Locate the cell with the specified text and output its (X, Y) center coordinate. 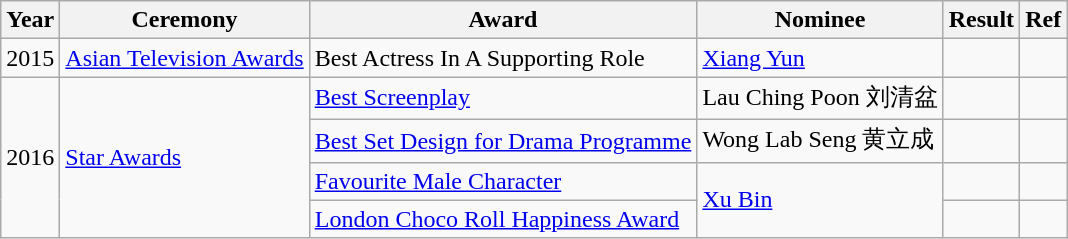
Result (981, 20)
Best Set Design for Drama Programme (503, 140)
Asian Television Awards (184, 58)
Best Screenplay (503, 98)
Xu Bin (820, 200)
Ref (1044, 20)
Xiang Yun (820, 58)
2015 (30, 58)
Ceremony (184, 20)
Star Awards (184, 158)
Favourite Male Character (503, 181)
Best Actress In A Supporting Role (503, 58)
London Choco Roll Happiness Award (503, 219)
Nominee (820, 20)
2016 (30, 158)
Wong Lab Seng 黄立成 (820, 140)
Year (30, 20)
Lau Ching Poon 刘清盆 (820, 98)
Award (503, 20)
